Return the [X, Y] coordinate for the center point of the cell that contains the specified text.  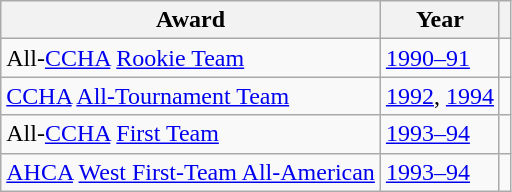
1990–91 [440, 58]
Award [191, 20]
1992, 1994 [440, 96]
CCHA All-Tournament Team [191, 96]
AHCA West First-Team All-American [191, 172]
Year [440, 20]
All-CCHA Rookie Team [191, 58]
All-CCHA First Team [191, 134]
